Extract the [X, Y] coordinate from the center of the cell holding the provided text.  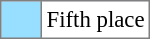
Fifth place [96, 20]
